Output the (X, Y) coordinate of the center of the cell containing the given text.  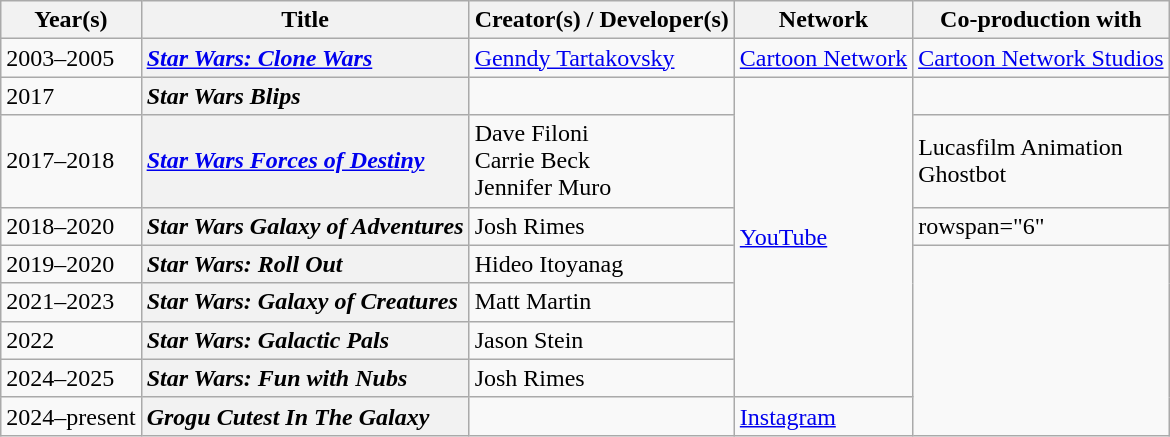
Co-production with (1041, 20)
Star Wars: Roll Out (305, 264)
Star Wars Forces of Destiny (305, 161)
Lucasfilm AnimationGhostbot (1041, 161)
Matt Martin (602, 302)
YouTube (823, 237)
Jason Stein (602, 340)
2017 (71, 96)
Star Wars: Galaxy of Creatures (305, 302)
2024–2025 (71, 378)
Cartoon Network Studios (1041, 58)
Creator(s) / Developer(s) (602, 20)
Title (305, 20)
2021–2023 (71, 302)
Year(s) (71, 20)
Network (823, 20)
Star Wars: Clone Wars (305, 58)
2003–2005 (71, 58)
rowspan="6" (1041, 226)
Hideo Itoyanag (602, 264)
2022 (71, 340)
Star Wars: Fun with Nubs (305, 378)
Star Wars: Galactic Pals (305, 340)
Genndy Tartakovsky (602, 58)
Star Wars Galaxy of Adventures (305, 226)
2019–2020 (71, 264)
2024–present (71, 416)
Dave FiloniCarrie BeckJennifer Muro (602, 161)
2017–2018 (71, 161)
Star Wars Blips (305, 96)
2018–2020 (71, 226)
Grogu Cutest In The Galaxy (305, 416)
Instagram (823, 416)
Cartoon Network (823, 58)
